From the cell containing the given text, extract its center point as [X, Y] coordinate. 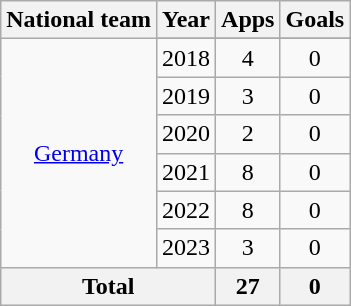
2021 [186, 172]
2022 [186, 210]
2018 [186, 58]
2019 [186, 96]
National team [79, 20]
2020 [186, 134]
Goals [315, 20]
Apps [248, 20]
Total [108, 286]
Year [186, 20]
27 [248, 286]
2023 [186, 248]
Germany [79, 153]
2 [248, 134]
4 [248, 58]
